Find where the given text appears and provide that cell's center as [x, y] coordinate. 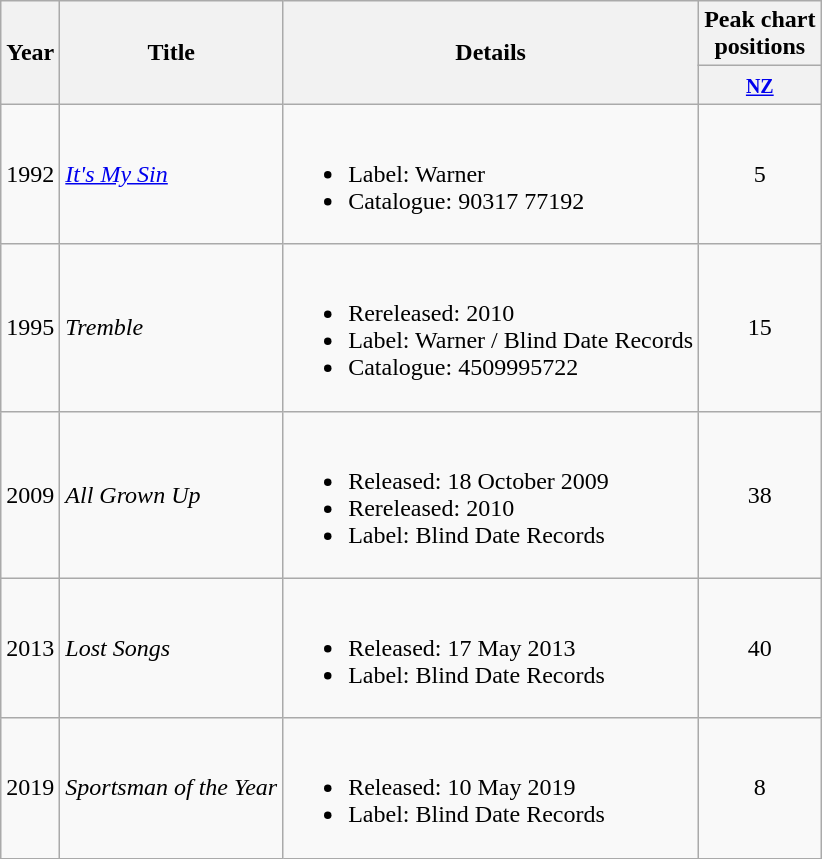
2013 [30, 648]
Released: 18 October 2009Rereleased: 2010Label: Blind Date Records [491, 494]
2019 [30, 788]
It's My Sin [172, 174]
Released: 17 May 2013Label: Blind Date Records [491, 648]
8 [760, 788]
2009 [30, 494]
NZ [760, 85]
Tremble [172, 328]
1992 [30, 174]
Title [172, 52]
Year [30, 52]
Released: 10 May 2019Label: Blind Date Records [491, 788]
Details [491, 52]
Peak chartpositions [760, 34]
38 [760, 494]
5 [760, 174]
All Grown Up [172, 494]
1995 [30, 328]
Rereleased: 2010Label: Warner / Blind Date RecordsCatalogue: 4509995722 [491, 328]
40 [760, 648]
15 [760, 328]
Lost Songs [172, 648]
Label: WarnerCatalogue: 90317 77192 [491, 174]
Sportsman of the Year [172, 788]
